Detect which cell encompasses the target text, then output its [x, y] center coordinate. 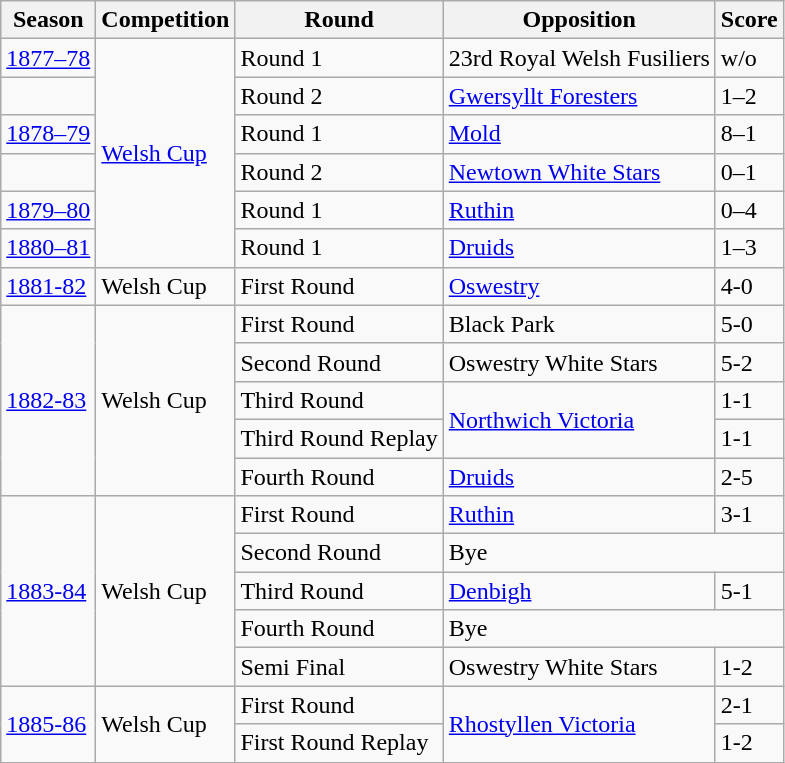
Opposition [579, 20]
1883-84 [48, 591]
1–2 [749, 96]
1885-86 [48, 724]
1880–81 [48, 248]
Newtown White Stars [579, 172]
1–3 [749, 248]
2-5 [749, 477]
First Round Replay [339, 743]
2-1 [749, 705]
Semi Final [339, 667]
Third Round Replay [339, 438]
w/o [749, 58]
8–1 [749, 134]
5-0 [749, 324]
1879–80 [48, 210]
Rhostyllen Victoria [579, 724]
5-1 [749, 591]
Northwich Victoria [579, 419]
5-2 [749, 362]
3-1 [749, 515]
Round [339, 20]
1881-82 [48, 286]
Black Park [579, 324]
Season [48, 20]
Score [749, 20]
Oswestry [579, 286]
23rd Royal Welsh Fusiliers [579, 58]
4-0 [749, 286]
0–1 [749, 172]
Competition [166, 20]
1878–79 [48, 134]
Denbigh [579, 591]
1877–78 [48, 58]
Mold [579, 134]
0–4 [749, 210]
Gwersyllt Foresters [579, 96]
1882-83 [48, 400]
